Search for the cell housing the specified text and yield its [X, Y] center coordinate. 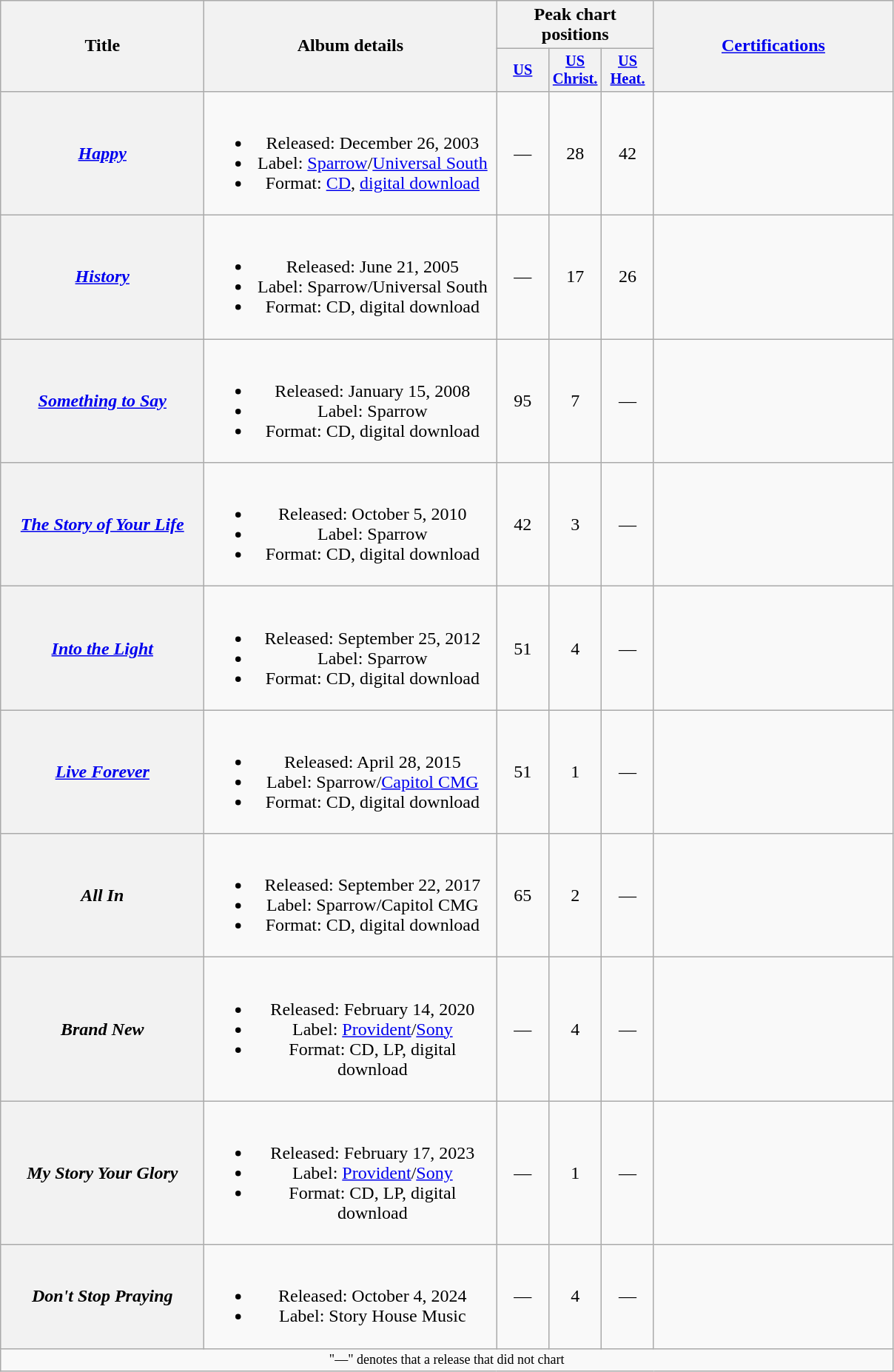
The Story of Your Life [102, 524]
95 [522, 401]
USChrist. [576, 70]
28 [576, 153]
7 [576, 401]
Released: October 4, 2024Label: Story House Music [351, 1296]
Live Forever [102, 772]
3 [576, 524]
Released: February 17, 2023Label: Provident/SonyFormat: CD, LP, digital download [351, 1173]
Album details [351, 46]
Released: December 26, 2003Label: Sparrow/Universal SouthFormat: CD, digital download [351, 153]
USHeat. [628, 70]
My Story Your Glory [102, 1173]
"—" denotes that a release that did not chart [447, 1359]
Released: June 21, 2005Label: Sparrow/Universal SouthFormat: CD, digital download [351, 277]
Released: October 5, 2010Label: SparrowFormat: CD, digital download [351, 524]
Certifications [773, 46]
Happy [102, 153]
Brand New [102, 1029]
17 [576, 277]
Title [102, 46]
Peak chart positions [576, 25]
History [102, 277]
Don't Stop Praying [102, 1296]
Released: September 22, 2017Label: Sparrow/Capitol CMGFormat: CD, digital download [351, 896]
2 [576, 896]
Released: September 25, 2012Label: SparrowFormat: CD, digital download [351, 649]
Released: January 15, 2008Label: SparrowFormat: CD, digital download [351, 401]
Released: February 14, 2020Label: Provident/SonyFormat: CD, LP, digital download [351, 1029]
US [522, 70]
Into the Light [102, 649]
26 [628, 277]
All In [102, 896]
Released: April 28, 2015Label: Sparrow/Capitol CMGFormat: CD, digital download [351, 772]
Something to Say [102, 401]
65 [522, 896]
